Capture the cell that displays the provided text and extract its (x, y) central coordinate. 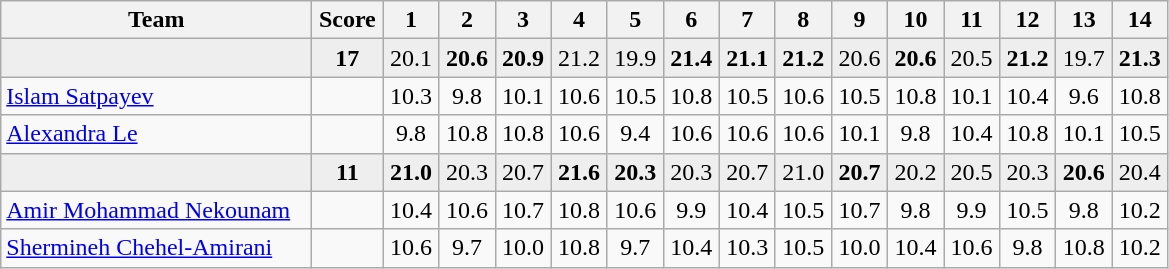
2 (467, 20)
Score (348, 20)
Amir Mohammad Nekounam (156, 210)
17 (348, 58)
21.6 (579, 172)
9 (859, 20)
8 (803, 20)
7 (747, 20)
Alexandra Le (156, 134)
21.1 (747, 58)
21.4 (691, 58)
13 (1084, 20)
Islam Satpayev (156, 96)
9.4 (635, 134)
3 (523, 20)
6 (691, 20)
10 (915, 20)
4 (579, 20)
Shermineh Chehel-Amirani (156, 248)
14 (1140, 20)
20.4 (1140, 172)
9.6 (1084, 96)
12 (1028, 20)
20.2 (915, 172)
1 (411, 20)
19.7 (1084, 58)
5 (635, 20)
20.1 (411, 58)
20.9 (523, 58)
Team (156, 20)
19.9 (635, 58)
21.3 (1140, 58)
